Return the (x, y) coordinate for the center point of the cell that contains the specified text.  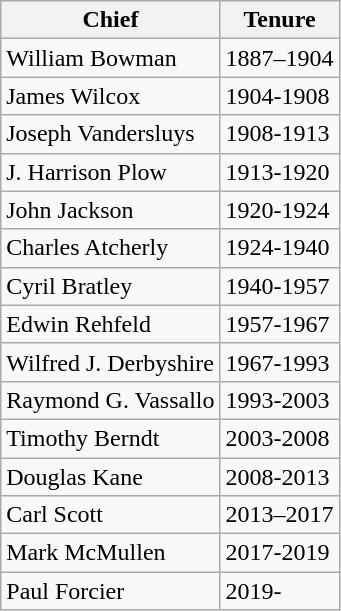
2003-2008 (280, 438)
1924-1940 (280, 248)
2008-2013 (280, 477)
Mark McMullen (110, 553)
Chief (110, 20)
2013–2017 (280, 515)
Paul Forcier (110, 591)
1920-1924 (280, 210)
William Bowman (110, 58)
Carl Scott (110, 515)
1957-1967 (280, 324)
Joseph Vandersluys (110, 134)
Cyril Bratley (110, 286)
Wilfred J. Derbyshire (110, 362)
Douglas Kane (110, 477)
2017-2019 (280, 553)
J. Harrison Plow (110, 172)
Raymond G. Vassallo (110, 400)
1940-1957 (280, 286)
Charles Atcherly (110, 248)
1993-2003 (280, 400)
Tenure (280, 20)
Timothy Berndt (110, 438)
John Jackson (110, 210)
1904-1908 (280, 96)
1908-1913 (280, 134)
Edwin Rehfeld (110, 324)
2019- (280, 591)
1913-1920 (280, 172)
1887–1904 (280, 58)
1967-1993 (280, 362)
James Wilcox (110, 96)
